Extract the (x, y) coordinate from the center of the cell holding the provided text.  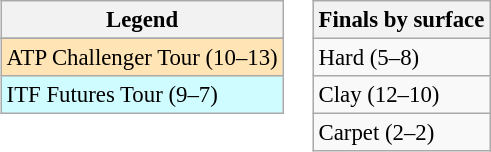
Hard (5–8) (401, 58)
Clay (12–10) (401, 95)
Carpet (2–2) (401, 133)
Legend (142, 20)
Finals by surface (401, 20)
ATP Challenger Tour (10–13) (142, 58)
ITF Futures Tour (9–7) (142, 95)
